Detect which cell encompasses the target text, then output its (X, Y) center coordinate. 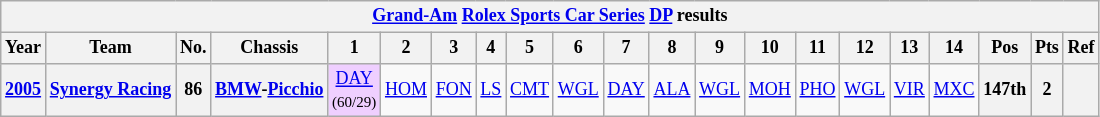
MXC (954, 90)
DAY (626, 90)
VIR (910, 90)
Chassis (270, 48)
2005 (24, 90)
86 (194, 90)
Synergy Racing (110, 90)
Pos (1005, 48)
4 (491, 48)
HOM (406, 90)
11 (818, 48)
DAY(60/29) (354, 90)
5 (530, 48)
No. (194, 48)
9 (720, 48)
Pts (1048, 48)
FON (454, 90)
PHO (818, 90)
12 (865, 48)
BMW-Picchio (270, 90)
ALA (672, 90)
Team (110, 48)
147th (1005, 90)
6 (578, 48)
CMT (530, 90)
13 (910, 48)
14 (954, 48)
1 (354, 48)
Grand-Am Rolex Sports Car Series DP results (550, 16)
3 (454, 48)
10 (770, 48)
7 (626, 48)
8 (672, 48)
Year (24, 48)
Ref (1081, 48)
MOH (770, 90)
LS (491, 90)
